Output the (x, y) coordinate of the center of the cell containing the given text.  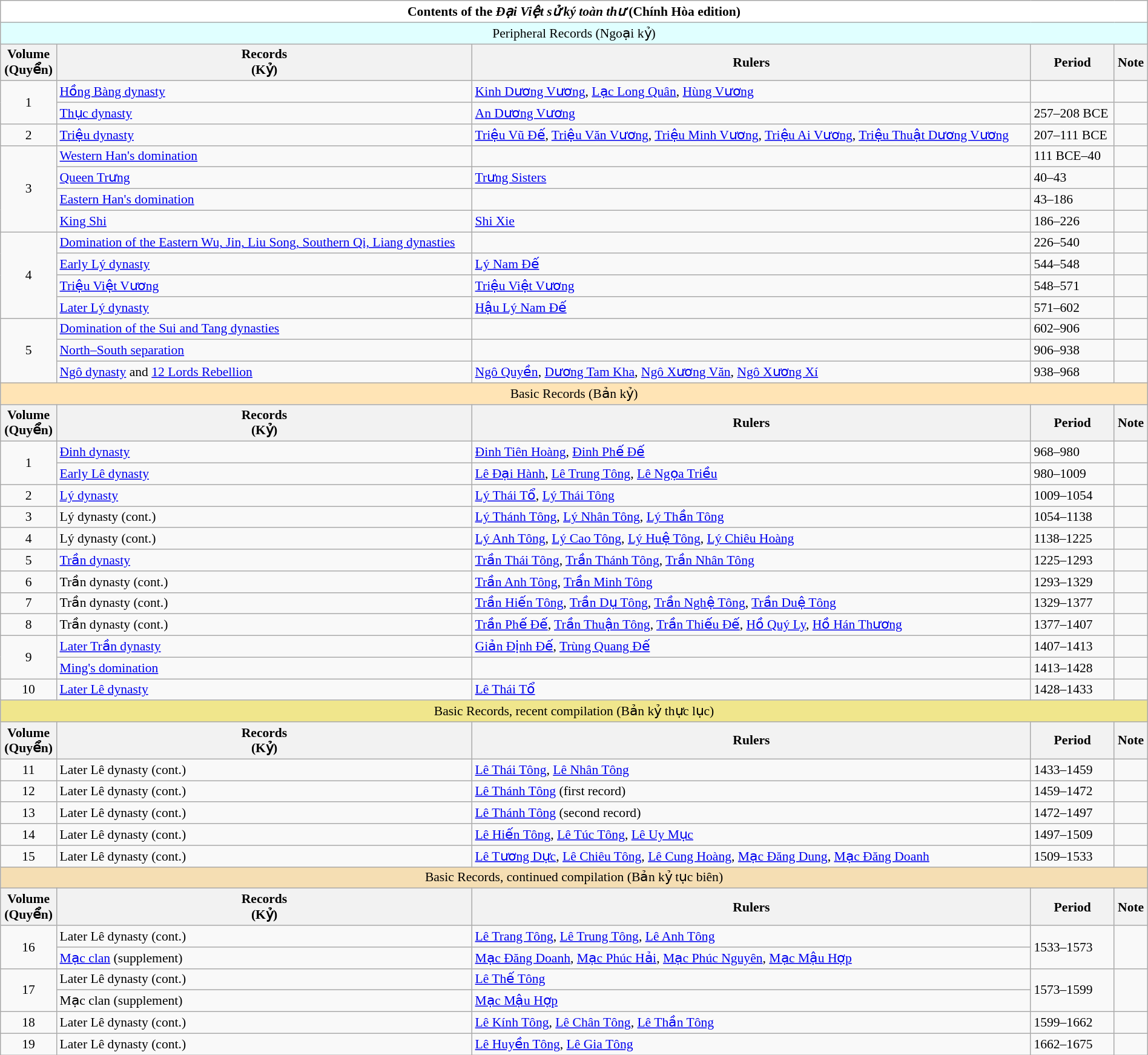
571–602 (1072, 307)
906–938 (1072, 351)
9 (29, 656)
Lê Hiến Tông, Lê Túc Tông, Lê Uy Mục (752, 835)
Lý Thái Tổ, Lý Thái Tông (752, 495)
1497–1509 (1072, 835)
544–548 (1072, 264)
1413–1428 (1072, 668)
968–980 (1072, 452)
17 (29, 990)
Lê Kính Tông, Lê Chân Tông, Lê Thần Tông (752, 1022)
186–226 (1072, 221)
Ngô Quyền, Dương Tam Kha, Ngô Xương Văn, Ngô Xương Xí (752, 372)
602–906 (1072, 329)
13 (29, 813)
Later Lê dynasty (264, 689)
14 (29, 835)
Contents of the Đại Việt sử ký toàn thư (Chính Hòa edition) (574, 12)
938–968 (1072, 372)
1599–1662 (1072, 1022)
Early Lê dynasty (264, 474)
6 (29, 581)
Triệu Vũ Đế, Triệu Văn Vương, Triệu Minh Vương, Triệu Ai Vương, Triệu Thuật Dương Vương (752, 134)
Trần Phế Đế, Trần Thuận Tông, Trần Thiếu Đế, Hồ Quý Ly, Hồ Hán Thương (752, 625)
226–540 (1072, 242)
Giản Định Đế, Trùng Quang Đế (752, 646)
1433–1459 (1072, 770)
Lý dynasty (264, 495)
Thục dynasty (264, 113)
Basic Records, continued compilation (Bản kỷ tục biên) (574, 878)
Lê Trang Tông, Lê Trung Tông, Lê Anh Tông (752, 936)
Later Trần dynasty (264, 646)
Mạc Mậu Hợp (752, 1001)
Kinh Dương Vương, Lạc Long Quân, Hùng Vương (752, 91)
Trần dynasty (264, 560)
Hồng Bàng dynasty (264, 91)
1428–1433 (1072, 689)
43–186 (1072, 199)
Basic Records (Bản kỷ) (574, 394)
Lê Thế Tông (752, 979)
Lê Đại Hành, Lê Trung Tông, Lê Ngọa Triều (752, 474)
11 (29, 770)
King Shi (264, 221)
Basic Records, recent compilation (Bản kỷ thực lục) (574, 711)
Early Lý dynasty (264, 264)
1472–1497 (1072, 813)
1054–1138 (1072, 517)
Ming's domination (264, 668)
Trần Thái Tông, Trần Thánh Tông, Trần Nhân Tông (752, 560)
980–1009 (1072, 474)
Queen Trưng (264, 178)
1662–1675 (1072, 1044)
Ngô dynasty and 12 Lords Rebellion (264, 372)
1009–1054 (1072, 495)
16 (29, 947)
1573–1599 (1072, 990)
12 (29, 791)
Đinh dynasty (264, 452)
Hậu Lý Nam Đế (752, 307)
111 BCE–40 (1072, 156)
An Dương Vương (752, 113)
19 (29, 1044)
Domination of the Eastern Wu, Jin, Liu Song, Southern Qi, Liang dynasties (264, 242)
Triệu dynasty (264, 134)
1407–1413 (1072, 646)
Peripheral Records (Ngoại kỷ) (574, 33)
1138–1225 (1072, 538)
1225–1293 (1072, 560)
Lý Thánh Tông, Lý Nhân Tông, Lý Thần Tông (752, 517)
Trần Anh Tông, Trần Minh Tông (752, 581)
207–111 BCE (1072, 134)
Mạc Đăng Doanh, Mạc Phúc Hải, Mạc Phúc Nguyên, Mạc Mậu Hợp (752, 957)
Lê Thái Tông, Lê Nhân Tông (752, 770)
Shi Xie (752, 221)
North–South separation (264, 351)
Trưng Sisters (752, 178)
257–208 BCE (1072, 113)
8 (29, 625)
Lê Thánh Tông (second record) (752, 813)
Lê Huyền Tông, Lê Gia Tông (752, 1044)
1293–1329 (1072, 581)
Lê Thánh Tông (first record) (752, 791)
Lê Tương Dực, Lê Chiêu Tông, Lê Cung Hoàng, Mạc Đăng Dung, Mạc Đăng Doanh (752, 856)
40–43 (1072, 178)
Western Han's domination (264, 156)
Domination of the Sui and Tang dynasties (264, 329)
1377–1407 (1072, 625)
Trần Hiến Tông, Trần Dụ Tông, Trần Nghệ Tông, Trần Duệ Tông (752, 603)
Đinh Tiên Hoàng, Đinh Phế Đế (752, 452)
1459–1472 (1072, 791)
Lý Nam Đế (752, 264)
1329–1377 (1072, 603)
10 (29, 689)
Later Lý dynasty (264, 307)
1533–1573 (1072, 947)
18 (29, 1022)
Eastern Han's domination (264, 199)
Lê Thái Tổ (752, 689)
7 (29, 603)
Lý Anh Tông, Lý Cao Tông, Lý Huệ Tông, Lý Chiêu Hoàng (752, 538)
548–571 (1072, 286)
1509–1533 (1072, 856)
15 (29, 856)
